From the cell containing the given text, extract its center point as (X, Y) coordinate. 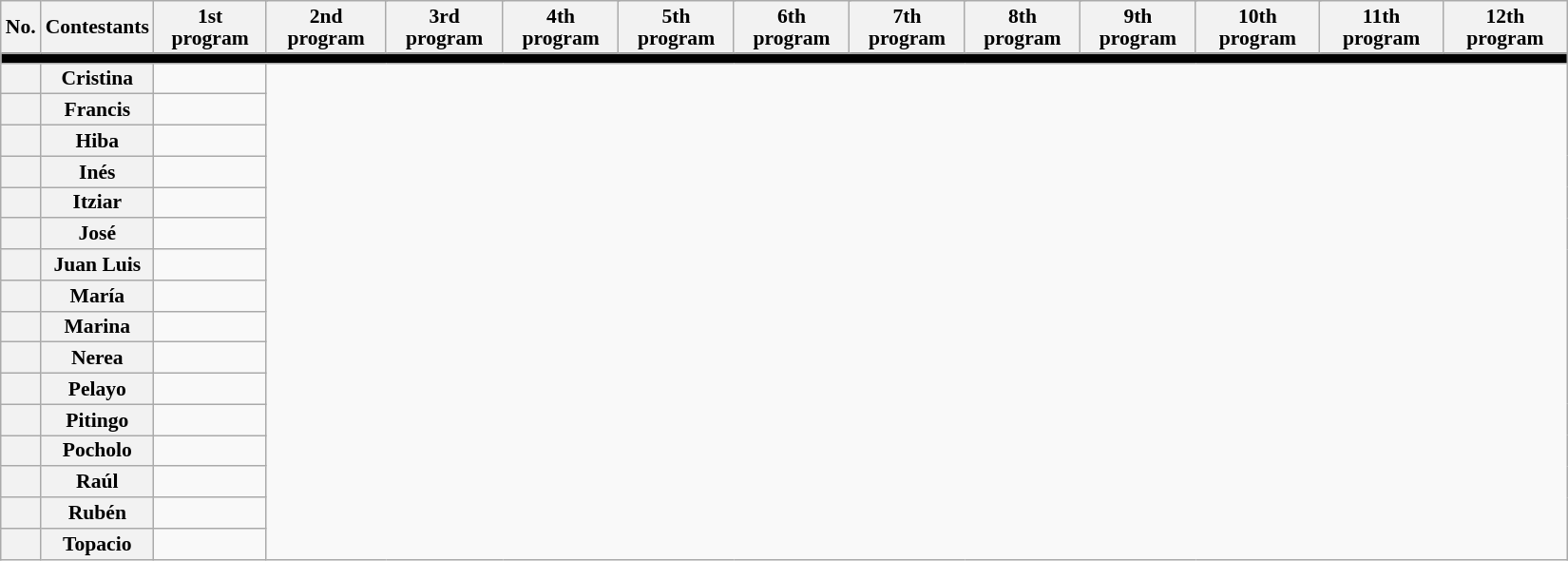
1st program (210, 27)
Pelayo (97, 390)
Pitingo (97, 420)
No. (21, 27)
Cristina (97, 78)
11th program (1382, 27)
Rubén (97, 513)
Juan Luis (97, 264)
4th program (561, 27)
6th program (791, 27)
2nd program (326, 27)
7th program (907, 27)
José (97, 234)
3rd program (445, 27)
9th program (1138, 27)
Topacio (97, 544)
10th program (1258, 27)
María (97, 297)
12th program (1505, 27)
Inés (97, 171)
Hiba (97, 141)
Marina (97, 327)
Contestants (97, 27)
Raúl (97, 483)
8th program (1023, 27)
Pocholo (97, 451)
Nerea (97, 358)
Itziar (97, 203)
Francis (97, 110)
5th program (677, 27)
